Search for the cell housing the specified text and yield its (x, y) center coordinate. 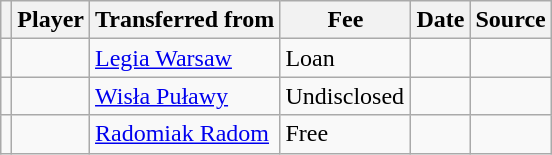
Legia Warsaw (185, 58)
Player (51, 20)
Transferred from (185, 20)
Free (346, 134)
Wisła Puławy (185, 96)
Fee (346, 20)
Loan (346, 58)
Source (510, 20)
Date (440, 20)
Radomiak Radom (185, 134)
Undisclosed (346, 96)
